Determine the (x, y) coordinate at the center of the cell enclosing the given text.  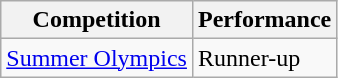
Competition (97, 20)
Summer Olympics (97, 58)
Performance (264, 20)
Runner-up (264, 58)
